Detect which cell encompasses the target text, then output its [x, y] center coordinate. 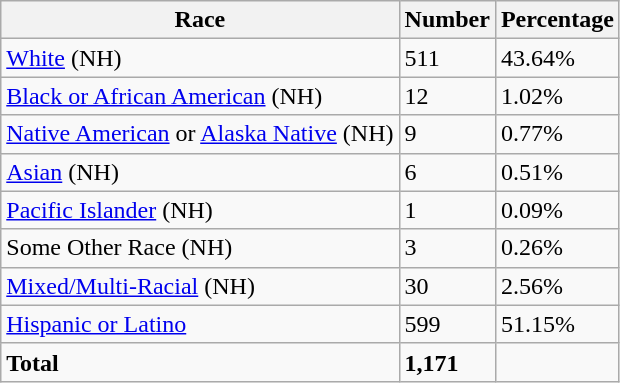
Hispanic or Latino [200, 324]
1 [447, 210]
Native American or Alaska Native (NH) [200, 134]
2.56% [557, 286]
Pacific Islander (NH) [200, 210]
1,171 [447, 362]
30 [447, 286]
1.02% [557, 96]
3 [447, 248]
511 [447, 58]
43.64% [557, 58]
51.15% [557, 324]
Some Other Race (NH) [200, 248]
0.09% [557, 210]
Percentage [557, 20]
Black or African American (NH) [200, 96]
599 [447, 324]
6 [447, 172]
0.51% [557, 172]
Total [200, 362]
0.26% [557, 248]
9 [447, 134]
Number [447, 20]
White (NH) [200, 58]
12 [447, 96]
Asian (NH) [200, 172]
0.77% [557, 134]
Mixed/Multi-Racial (NH) [200, 286]
Race [200, 20]
